From the cell containing the given text, extract its center point as [x, y] coordinate. 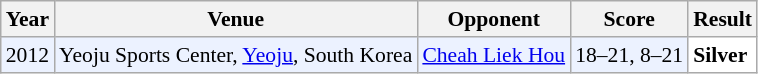
Cheah Liek Hou [494, 55]
Result [722, 19]
Year [28, 19]
Silver [722, 55]
Opponent [494, 19]
Score [629, 19]
Venue [236, 19]
2012 [28, 55]
18–21, 8–21 [629, 55]
Yeoju Sports Center, Yeoju, South Korea [236, 55]
